Search for the cell housing the specified text and yield its (X, Y) center coordinate. 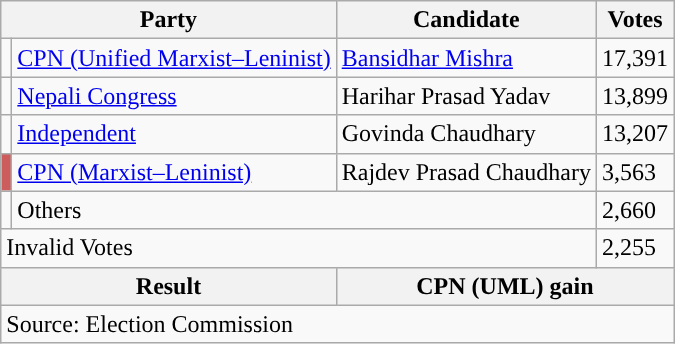
13,899 (636, 96)
Candidate (466, 20)
Result (168, 286)
Bansidhar Mishra (466, 58)
Rajdev Prasad Chaudhary (466, 172)
2,255 (636, 248)
Others (304, 210)
17,391 (636, 58)
Independent (174, 134)
Votes (636, 20)
Party (168, 20)
Invalid Votes (299, 248)
2,660 (636, 210)
Govinda Chaudhary (466, 134)
Source: Election Commission (338, 324)
CPN (Marxist–Leninist) (174, 172)
Harihar Prasad Yadav (466, 96)
CPN (UML) gain (504, 286)
CPN (Unified Marxist–Leninist) (174, 58)
Nepali Congress (174, 96)
13,207 (636, 134)
3,563 (636, 172)
